Output the [X, Y] coordinate of the center of the cell containing the given text.  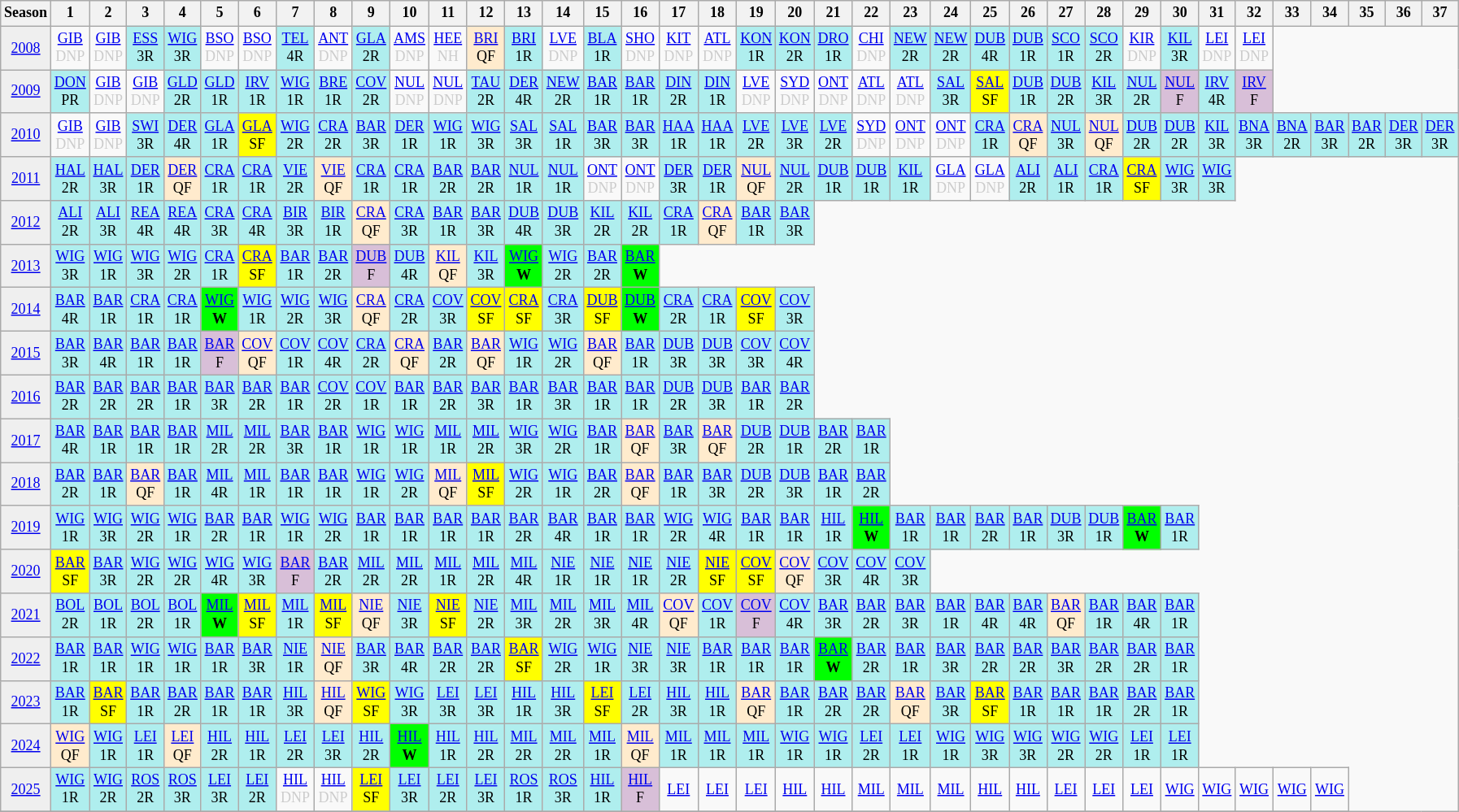
2023 [26, 702]
KON2R [795, 48]
2011 [26, 179]
34 [1330, 13]
HAL2R [70, 179]
26 [1028, 13]
18 [717, 13]
DUBF [371, 266]
NULF [1179, 92]
11 [447, 13]
30 [1179, 13]
IRV4R [1217, 92]
BIR3R [296, 223]
19 [756, 13]
DERQF [183, 179]
2013 [26, 266]
SALSF [991, 92]
2025 [26, 789]
6 [257, 13]
HAL3R [108, 179]
36 [1404, 13]
LVE3R [795, 135]
TEL4R [296, 48]
25 [991, 13]
DRO1R [833, 48]
IRV1R [257, 92]
WIGSF [371, 702]
GLD1R [220, 92]
2020 [26, 571]
SCO2R [1104, 48]
CRA4R [257, 223]
28 [1104, 13]
16 [641, 13]
CHIDNP [872, 48]
2009 [26, 92]
8 [333, 13]
10 [410, 13]
35 [1367, 13]
14 [563, 13]
ALI1R [1065, 179]
KILQF [447, 266]
22 [872, 13]
29 [1142, 13]
2017 [26, 441]
ROS2R [146, 789]
HEENH [447, 48]
2012 [26, 223]
GLA1R [220, 135]
4 [183, 13]
12 [486, 13]
BRI1R [524, 48]
BIR1R [333, 223]
BNA3R [1254, 135]
13 [524, 13]
GLA2R [371, 48]
2019 [26, 528]
ANTDNP [333, 48]
ALI3R [108, 223]
27 [1065, 13]
BLA1R [602, 48]
SCO1R [1065, 48]
2014 [26, 310]
KON1R [756, 48]
33 [1291, 13]
SAL1R [563, 135]
15 [602, 13]
SHODNP [641, 48]
WIGQF [70, 746]
DONPR [70, 92]
5 [220, 13]
2008 [26, 48]
3 [146, 13]
VIE2R [296, 179]
31 [1217, 13]
KITDNP [678, 48]
23 [911, 13]
GLD2R [183, 92]
ESS3R [146, 48]
2010 [26, 135]
32 [1254, 13]
Season [26, 13]
TAU2R [486, 92]
LEIQF [183, 746]
KIRDNP [1142, 48]
HILF [641, 789]
7 [296, 13]
24 [951, 13]
NUL3R [1065, 135]
2016 [26, 397]
DIN2R [678, 92]
MILW [220, 615]
BRE1R [333, 92]
17 [678, 13]
2015 [26, 354]
9 [371, 13]
HILQF [333, 702]
BRIQF [486, 48]
DUBW [641, 310]
VIEQF [333, 179]
2018 [26, 484]
COVF [756, 615]
DIN1R [717, 92]
21 [833, 13]
2 [108, 13]
20 [795, 13]
IRVF [1254, 92]
2022 [26, 658]
KIL1R [911, 179]
ROS1R [524, 789]
AMSDNP [410, 48]
SWI3R [146, 135]
1 [70, 13]
DUBSF [602, 310]
GLASF [257, 135]
2021 [26, 615]
2024 [26, 746]
37 [1439, 13]
BNA2R [1291, 135]
